Determine the [x, y] coordinate at the center of the cell enclosing the given text.  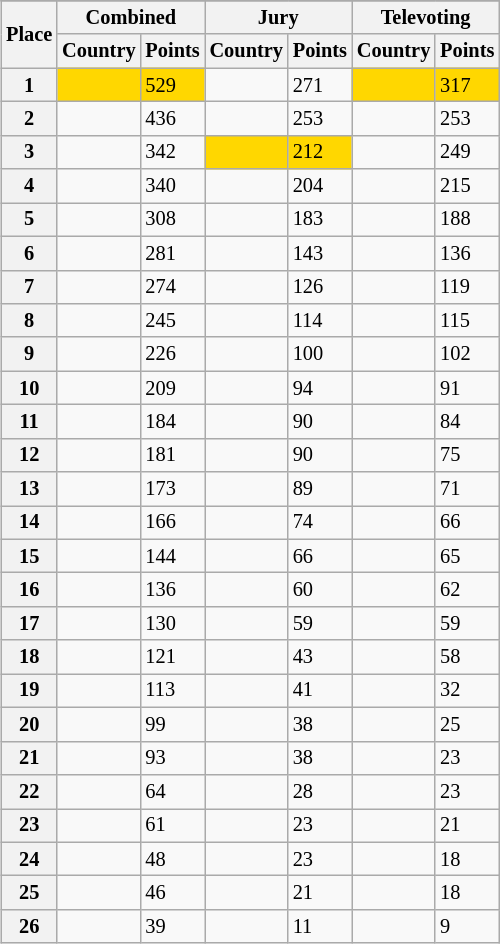
94 [320, 388]
48 [172, 859]
114 [320, 321]
39 [172, 926]
61 [172, 825]
10 [29, 388]
17 [29, 624]
340 [172, 186]
46 [172, 893]
62 [467, 590]
Combined [130, 18]
Televoting [426, 18]
271 [320, 85]
12 [29, 455]
529 [172, 85]
226 [172, 354]
Jury [278, 18]
26 [29, 926]
19 [29, 691]
58 [467, 657]
15 [29, 556]
281 [172, 253]
4 [29, 186]
74 [320, 523]
121 [172, 657]
2 [29, 119]
143 [320, 253]
43 [320, 657]
84 [467, 422]
41 [320, 691]
22 [29, 792]
184 [172, 422]
60 [320, 590]
249 [467, 152]
436 [172, 119]
71 [467, 489]
3 [29, 152]
209 [172, 388]
93 [172, 758]
215 [467, 186]
245 [172, 321]
126 [320, 287]
Place [29, 34]
102 [467, 354]
65 [467, 556]
75 [467, 455]
24 [29, 859]
8 [29, 321]
5 [29, 220]
13 [29, 489]
6 [29, 253]
317 [467, 85]
144 [172, 556]
173 [172, 489]
28 [320, 792]
130 [172, 624]
64 [172, 792]
183 [320, 220]
212 [320, 152]
115 [467, 321]
89 [320, 489]
100 [320, 354]
113 [172, 691]
32 [467, 691]
1 [29, 85]
204 [320, 186]
16 [29, 590]
99 [172, 725]
166 [172, 523]
20 [29, 725]
14 [29, 523]
119 [467, 287]
342 [172, 152]
181 [172, 455]
188 [467, 220]
274 [172, 287]
91 [467, 388]
308 [172, 220]
7 [29, 287]
